Extract the (x, y) coordinate from the center of the cell holding the provided text.  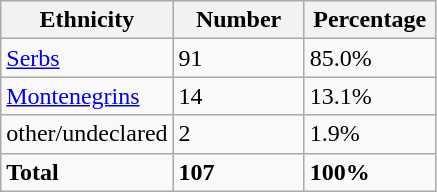
107 (238, 172)
Total (87, 172)
85.0% (370, 58)
Serbs (87, 58)
2 (238, 134)
13.1% (370, 96)
Montenegrins (87, 96)
91 (238, 58)
14 (238, 96)
1.9% (370, 134)
Number (238, 20)
100% (370, 172)
other/undeclared (87, 134)
Ethnicity (87, 20)
Percentage (370, 20)
